Pinpoint the cell where the given text exists, returning its [X, Y] midpoint coordinate. 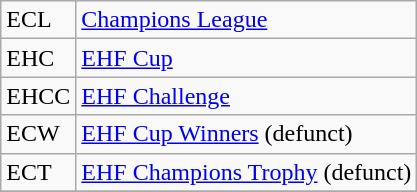
EHF Cup Winners (defunct) [246, 134]
EHC [38, 58]
ECT [38, 172]
EHF Challenge [246, 96]
Champions League [246, 20]
EHCC [38, 96]
ECW [38, 134]
EHF Cup [246, 58]
ECL [38, 20]
EHF Champions Trophy (defunct) [246, 172]
